Return the (x, y) coordinate for the center point of the cell that contains the specified text.  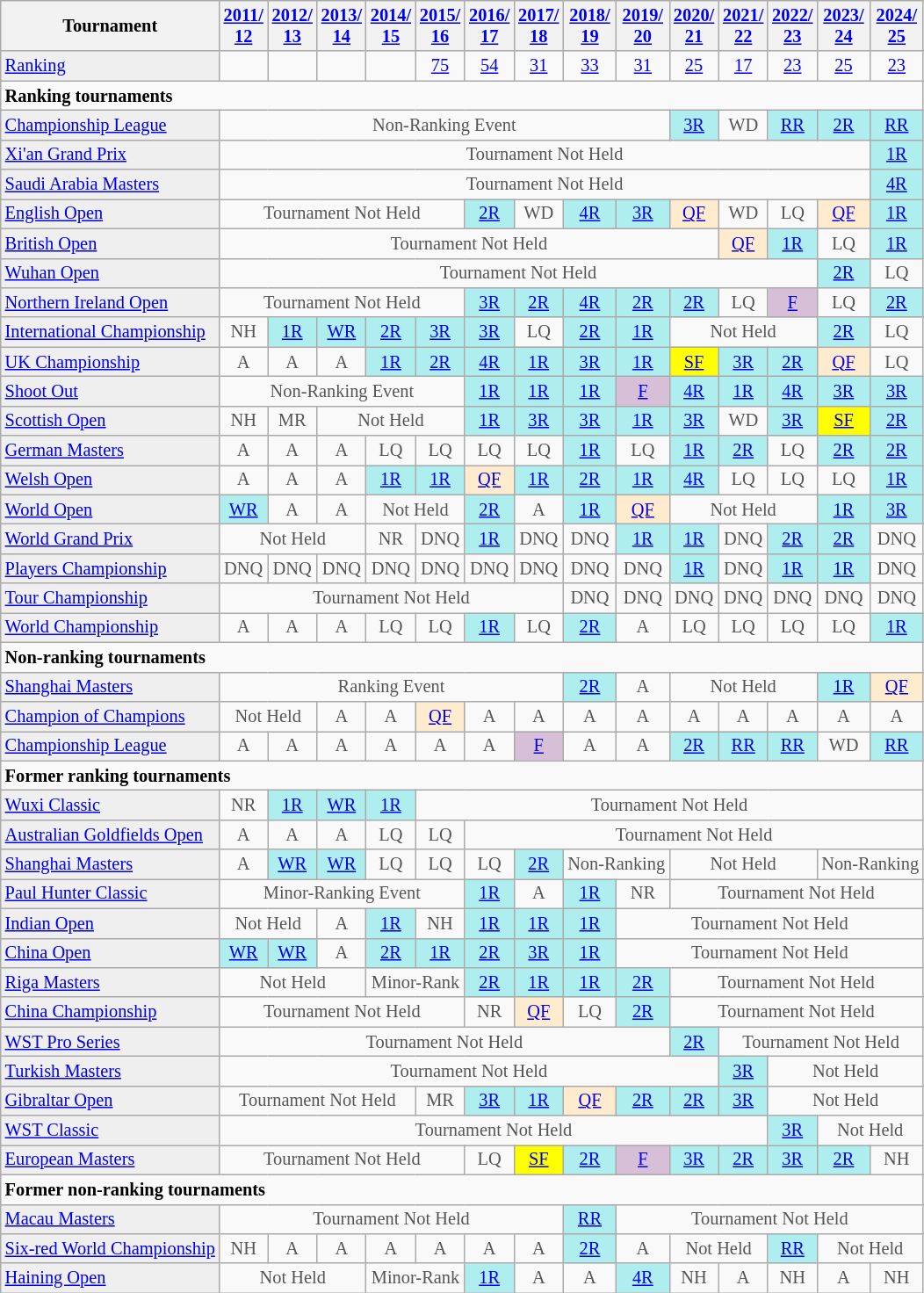
China Open (111, 953)
Gibraltar Open (111, 1101)
Indian Open (111, 923)
Wuxi Classic (111, 805)
2017/18 (538, 25)
Welsh Open (111, 480)
Wuhan Open (111, 273)
Paul Hunter Classic (111, 893)
2018/19 (589, 25)
Australian Goldfields Open (111, 834)
Scottish Open (111, 421)
German Masters (111, 451)
2016/17 (489, 25)
33 (589, 66)
International Championship (111, 332)
British Open (111, 243)
Turkish Masters (111, 1071)
17 (743, 66)
2024/25 (897, 25)
2013/14 (342, 25)
2015/16 (440, 25)
European Masters (111, 1159)
World Grand Prix (111, 538)
World Championship (111, 627)
Minor-Ranking Event (343, 893)
54 (489, 66)
2019/20 (643, 25)
China Championship (111, 1012)
2020/21 (694, 25)
2011/12 (244, 25)
75 (440, 66)
UK Championship (111, 362)
Former ranking tournaments (462, 776)
Riga Masters (111, 982)
2012/13 (292, 25)
English Open (111, 213)
Haining Open (111, 1278)
Ranking (111, 66)
Saudi Arabia Masters (111, 184)
2014/15 (391, 25)
2023/24 (843, 25)
2022/23 (792, 25)
Six-red World Championship (111, 1248)
Champion of Champions (111, 716)
Tournament (111, 25)
Northern Ireland Open (111, 302)
Ranking tournaments (462, 96)
Ranking Event (392, 687)
Former non-ranking tournaments (462, 1189)
Players Championship (111, 568)
Shoot Out (111, 391)
2021/22 (743, 25)
Xi'an Grand Prix (111, 155)
World Open (111, 509)
WST Classic (111, 1130)
Macau Masters (111, 1219)
Tour Championship (111, 598)
Non-ranking tournaments (462, 657)
WST Pro Series (111, 1042)
